Find where the given text appears and provide that cell's center as (X, Y) coordinate. 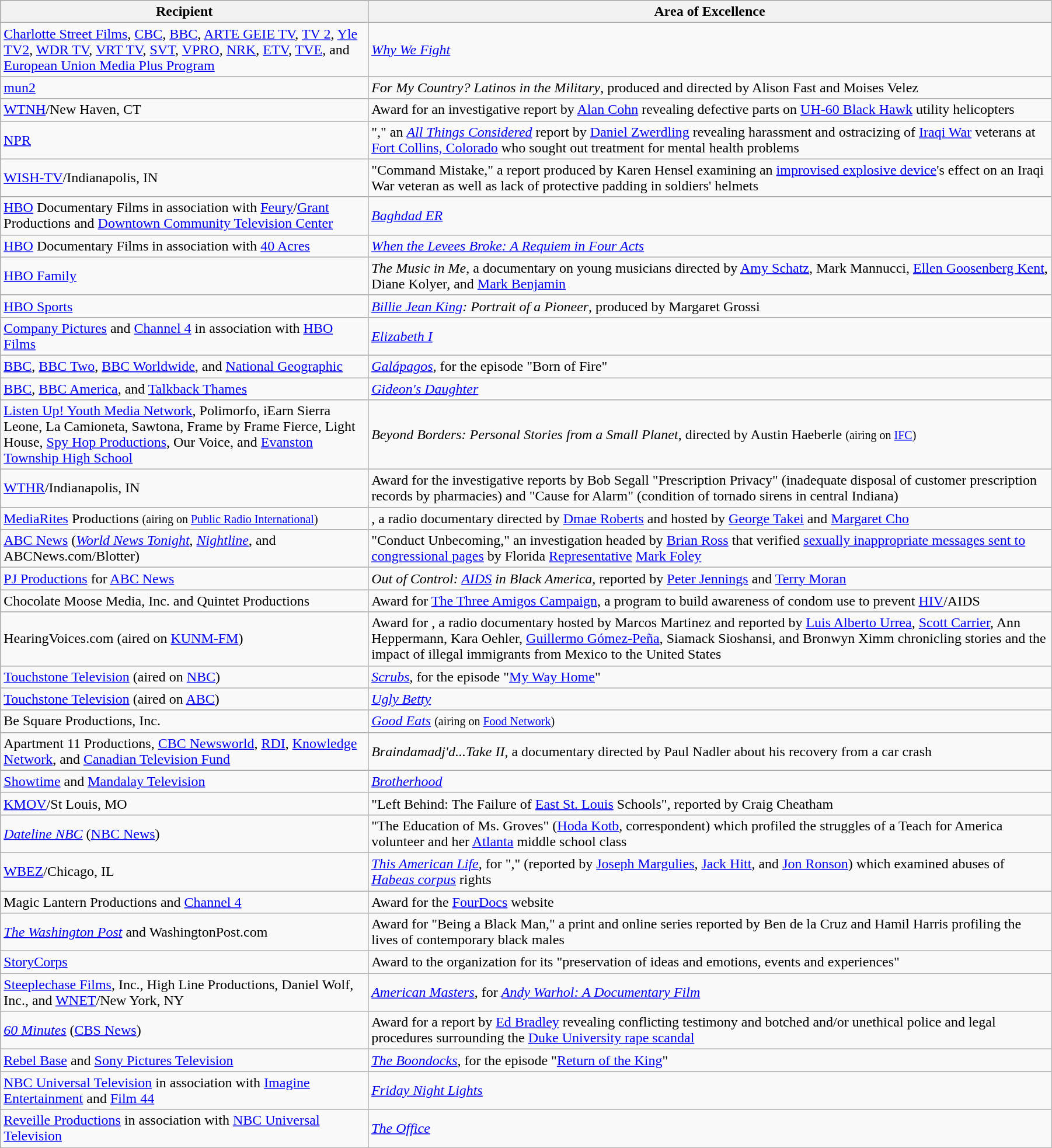
American Masters, for Andy Warhol: A Documentary Film (710, 993)
Award for "Being a Black Man," a print and online series reported by Ben de la Cruz and Hamil Harris profiling the lives of contemporary black males (710, 932)
Galápagos, for the episode "Born of Fire" (710, 366)
Recipient (184, 12)
Brotherhood (710, 781)
HearingVoices.com (aired on KUNM-FM) (184, 639)
KMOV/St Louis, MO (184, 803)
Friday Night Lights (710, 1091)
Rebel Base and Sony Pictures Television (184, 1060)
Ugly Betty (710, 699)
Scrubs, for the episode "My Way Home" (710, 677)
The Washington Post and WashingtonPost.com (184, 932)
Gideon's Daughter (710, 388)
WTNH/New Haven, CT (184, 110)
Baghdad ER (710, 216)
BBC, BBC America, and Talkback Thames (184, 388)
HBO Sports (184, 306)
WISH-TV/Indianapolis, IN (184, 178)
HBO Documentary Films in association with Feury/Grant Productions and Downtown Community Television Center (184, 216)
Out of Control: AIDS in Black America, reported by Peter Jennings and Terry Moran (710, 579)
Award to the organization for its "preservation of ideas and emotions, events and experiences" (710, 962)
This American Life, for "," (reported by Joseph Margulies, Jack Hitt, and Jon Ronson) which examined abuses of Habeas corpus rights (710, 871)
StoryCorps (184, 962)
, a radio documentary directed by Dmae Roberts and hosted by George Takei and Margaret Cho (710, 519)
ABC News (World News Tonight, Nightline, and ABCNews.com/Blotter) (184, 549)
Billie Jean King: Portrait of a Pioneer, produced by Margaret Grossi (710, 306)
HBO Family (184, 276)
Award for the FourDocs website (710, 902)
Charlotte Street Films, CBC, BBC, ARTE GEIE TV, TV 2, Yle TV2, WDR TV, VRT TV, SVT, VPRO, NRK, ETV, TVE, and European Union Media Plus Program (184, 50)
Touchstone Television (aired on NBC) (184, 677)
Magic Lantern Productions and Channel 4 (184, 902)
Good Eats (airing on Food Network) (710, 721)
The Office (710, 1128)
Company Pictures and Channel 4 in association with HBO Films (184, 336)
BBC, BBC Two, BBC Worldwide, and National Geographic (184, 366)
mun2 (184, 88)
Award for The Three Amigos Campaign, a program to build awareness of condom use to prevent HIV/AIDS (710, 601)
Elizabeth I (710, 336)
Area of Excellence (710, 12)
Dateline NBC (NBC News) (184, 834)
Why We Fight (710, 50)
WBEZ/Chicago, IL (184, 871)
Beyond Borders: Personal Stories from a Small Planet, directed by Austin Haeberle (airing on IFC) (710, 434)
HBO Documentary Films in association with 40 Acres (184, 246)
The Music in Me, a documentary on young musicians directed by Amy Schatz, Mark Mannucci, Ellen Goosenberg Kent, Diane Kolyer, and Mark Benjamin (710, 276)
WTHR/Indianapolis, IN (184, 488)
Reveille Productions in association with NBC Universal Television (184, 1128)
NPR (184, 140)
Showtime and Mandalay Television (184, 781)
Apartment 11 Productions, CBC Newsworld, RDI, Knowledge Network, and Canadian Television Fund (184, 751)
MediaRites Productions (airing on Public Radio International) (184, 519)
Be Square Productions, Inc. (184, 721)
NBC Universal Television in association with Imagine Entertainment and Film 44 (184, 1091)
When the Levees Broke: A Requiem in Four Acts (710, 246)
Touchstone Television (aired on ABC) (184, 699)
For My Country? Latinos in the Military, produced and directed by Alison Fast and Moises Velez (710, 88)
Chocolate Moose Media, Inc. and Quintet Productions (184, 601)
Braindamadj'd...Take II, a documentary directed by Paul Nadler about his recovery from a car crash (710, 751)
"Left Behind: The Failure of East St. Louis Schools", reported by Craig Cheatham (710, 803)
PJ Productions for ABC News (184, 579)
Award for an investigative report by Alan Cohn revealing defective parts on UH-60 Black Hawk utility helicopters (710, 110)
60 Minutes (CBS News) (184, 1030)
Steeplechase Films, Inc., High Line Productions, Daniel Wolf, Inc., and WNET/New York, NY (184, 993)
The Boondocks, for the episode "Return of the King" (710, 1060)
